Identify which cell holds the provided text, then report its [x, y] central coordinate. 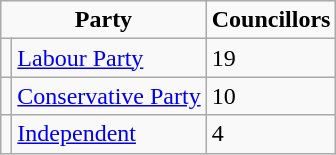
Party [104, 20]
10 [271, 96]
4 [271, 134]
19 [271, 58]
Councillors [271, 20]
Labour Party [109, 58]
Conservative Party [109, 96]
Independent [109, 134]
